Return the (x, y) coordinate for the center point of the cell that contains the specified text.  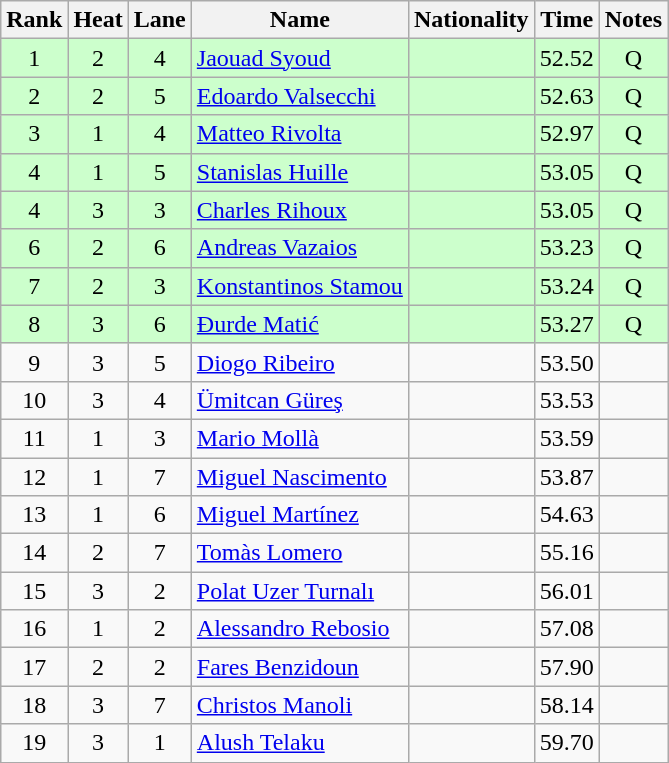
Charles Rihoux (300, 210)
Alush Telaku (300, 743)
57.90 (566, 667)
15 (34, 591)
Notes (633, 20)
56.01 (566, 591)
53.53 (566, 400)
14 (34, 553)
8 (34, 324)
Tomàs Lomero (300, 553)
53.87 (566, 477)
9 (34, 362)
53.23 (566, 248)
Time (566, 20)
19 (34, 743)
53.50 (566, 362)
59.70 (566, 743)
10 (34, 400)
Jaouad Syoud (300, 58)
52.63 (566, 96)
Alessandro Rebosio (300, 629)
53.27 (566, 324)
13 (34, 515)
18 (34, 705)
Ümitcan Güreş (300, 400)
52.97 (566, 134)
Polat Uzer Turnalı (300, 591)
Heat (98, 20)
Konstantinos Stamou (300, 286)
57.08 (566, 629)
Fares Benzidoun (300, 667)
55.16 (566, 553)
11 (34, 438)
52.52 (566, 58)
Stanislas Huille (300, 172)
Miguel Martínez (300, 515)
Nationality (471, 20)
16 (34, 629)
17 (34, 667)
Matteo Rivolta (300, 134)
Name (300, 20)
53.59 (566, 438)
Diogo Ribeiro (300, 362)
Mario Mollà (300, 438)
Edoardo Valsecchi (300, 96)
Andreas Vazaios (300, 248)
12 (34, 477)
54.63 (566, 515)
Rank (34, 20)
Miguel Nascimento (300, 477)
53.24 (566, 286)
Lane (160, 20)
Christos Manoli (300, 705)
58.14 (566, 705)
Đurde Matić (300, 324)
